For the text-containing cell, return its midpoint in [x, y] coordinate format. 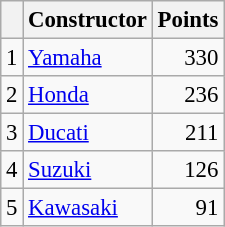
Points [188, 20]
Kawasaki [88, 208]
3 [12, 133]
236 [188, 95]
Suzuki [88, 170]
91 [188, 208]
Yamaha [88, 58]
4 [12, 170]
Ducati [88, 133]
211 [188, 133]
1 [12, 58]
Honda [88, 95]
Constructor [88, 20]
5 [12, 208]
126 [188, 170]
330 [188, 58]
2 [12, 95]
